Return the (X, Y) coordinate for the center point of the cell that contains the specified text.  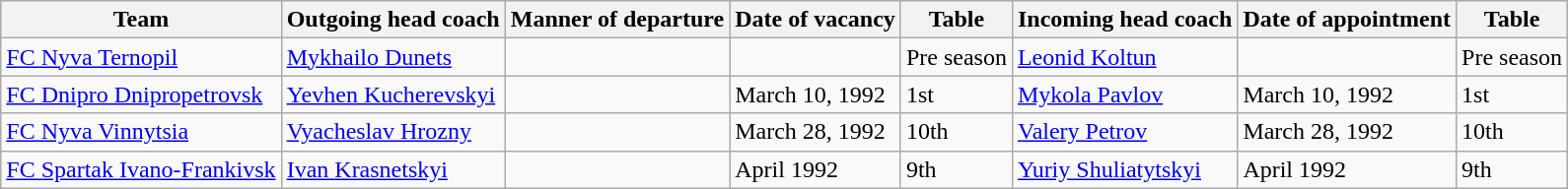
Incoming head coach (1124, 20)
Leonid Koltun (1124, 57)
Valery Petrov (1124, 132)
Ivan Krasnetskyi (392, 169)
Manner of departure (617, 20)
Mykhailo Dunets (392, 57)
Date of vacancy (816, 20)
FC Nyva Vinnytsia (141, 132)
Mykola Pavlov (1124, 94)
FC Nyva Ternopil (141, 57)
Outgoing head coach (392, 20)
Yuriy Shuliatytskyi (1124, 169)
FC Spartak Ivano-Frankivsk (141, 169)
FC Dnipro Dnipropetrovsk (141, 94)
Vyacheslav Hrozny (392, 132)
Date of appointment (1347, 20)
Team (141, 20)
Yevhen Kucherevskyi (392, 94)
